Identify which cell holds the provided text, then report its (X, Y) central coordinate. 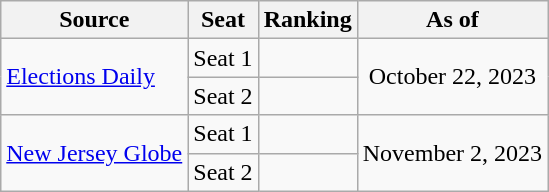
November 2, 2023 (452, 153)
As of (452, 20)
Ranking (308, 20)
New Jersey Globe (94, 153)
Seat (223, 20)
Elections Daily (94, 77)
October 22, 2023 (452, 77)
Source (94, 20)
